Search for the cell housing the specified text and yield its (x, y) center coordinate. 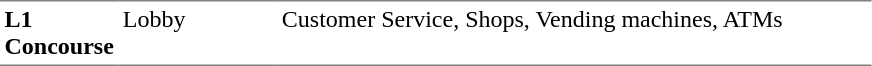
Customer Service, Shops, Vending machines, ATMs (574, 33)
Lobby (198, 33)
L1Concourse (59, 33)
